Capture the cell that displays the provided text and extract its [x, y] central coordinate. 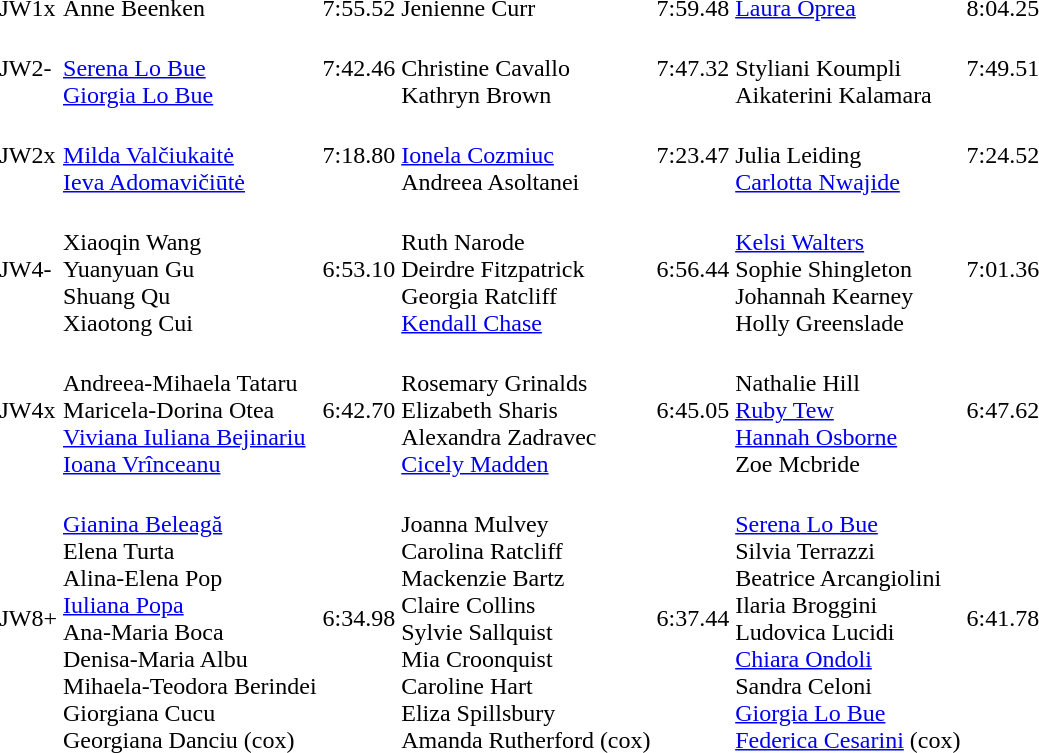
Serena Lo BueGiorgia Lo Bue [190, 68]
Ionela CozmiucAndreea Asoltanei [526, 155]
6:45.05 [693, 410]
7:23.47 [693, 155]
7:42.46 [359, 68]
Rosemary GrinaldsElizabeth SharisAlexandra ZadravecCicely Madden [526, 410]
Ruth NarodeDeirdre FitzpatrickGeorgia RatcliffKendall Chase [526, 269]
Christine CavalloKathryn Brown [526, 68]
6:42.70 [359, 410]
Nathalie HillRuby TewHannah OsborneZoe Mcbride [848, 410]
Andreea-Mihaela TataruMaricela-Dorina OteaViviana Iuliana BejinariuIoana Vrînceanu [190, 410]
7:47.32 [693, 68]
Kelsi WaltersSophie ShingletonJohannah KearneyHolly Greenslade [848, 269]
Styliani KoumpliAikaterini Kalamara [848, 68]
6:56.44 [693, 269]
Xiaoqin WangYuanyuan GuShuang QuXiaotong Cui [190, 269]
6:53.10 [359, 269]
7:18.80 [359, 155]
Milda ValčiukaitėIeva Adomavičiūtė [190, 155]
Julia LeidingCarlotta Nwajide [848, 155]
